Pinpoint the cell where the given text exists, returning its [X, Y] midpoint coordinate. 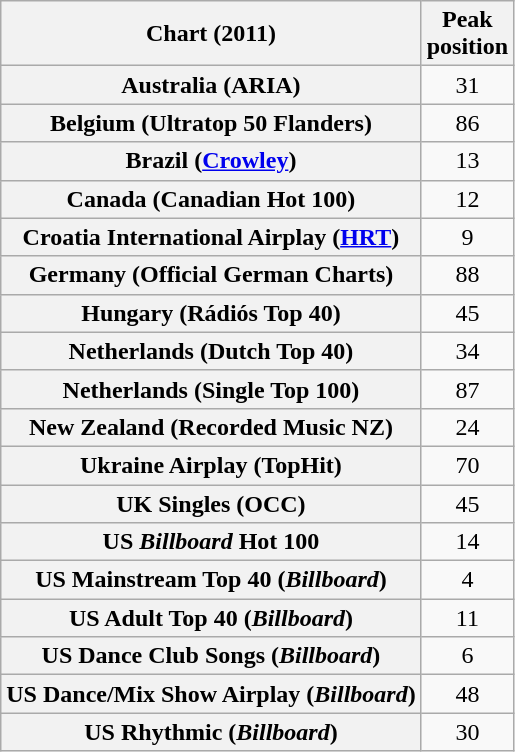
New Zealand (Recorded Music NZ) [211, 427]
30 [467, 732]
UK Singles (OCC) [211, 503]
11 [467, 618]
Canada (Canadian Hot 100) [211, 199]
US Rhythmic (Billboard) [211, 732]
13 [467, 161]
88 [467, 275]
86 [467, 123]
48 [467, 694]
Hungary (Rádiós Top 40) [211, 313]
9 [467, 237]
US Dance Club Songs (Billboard) [211, 656]
Ukraine Airplay (TopHit) [211, 465]
12 [467, 199]
US Adult Top 40 (Billboard) [211, 618]
US Dance/Mix Show Airplay (Billboard) [211, 694]
4 [467, 580]
Netherlands (Dutch Top 40) [211, 351]
Croatia International Airplay (HRT) [211, 237]
Netherlands (Single Top 100) [211, 389]
31 [467, 85]
87 [467, 389]
Germany (Official German Charts) [211, 275]
Australia (ARIA) [211, 85]
70 [467, 465]
Peakposition [467, 34]
Chart (2011) [211, 34]
6 [467, 656]
US Mainstream Top 40 (Billboard) [211, 580]
Belgium (Ultratop 50 Flanders) [211, 123]
24 [467, 427]
14 [467, 542]
US Billboard Hot 100 [211, 542]
Brazil (Crowley) [211, 161]
34 [467, 351]
